Return the (X, Y) coordinate for the center point of the cell that contains the specified text.  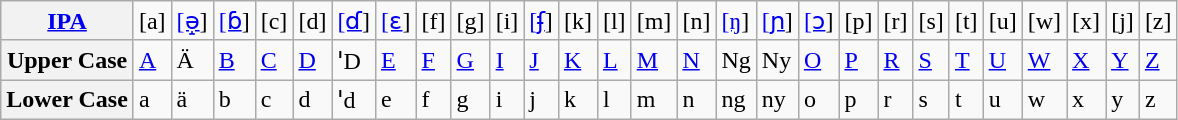
[n] (696, 21)
a (152, 100)
d (312, 100)
ꞌd (354, 100)
Upper Case (68, 60)
r (896, 100)
Z (1158, 60)
[z] (1158, 21)
g (470, 100)
IPA (68, 21)
f (434, 100)
W (1044, 60)
[ɔ] (818, 21)
w (1044, 100)
M (654, 60)
Lower Case (68, 100)
[a] (152, 21)
K (578, 60)
s (931, 100)
m (654, 100)
[i] (507, 21)
G (470, 60)
[d] (312, 21)
[u] (1002, 21)
A (152, 60)
e (396, 100)
n (696, 100)
T (966, 60)
ng (736, 100)
x (1086, 100)
Y (1123, 60)
C (274, 60)
u (1002, 100)
[g] (470, 21)
B (234, 60)
Ng (736, 60)
F (434, 60)
j (542, 100)
b (234, 100)
[j] (1123, 21)
[s] (931, 21)
[m] (654, 21)
[p] (858, 21)
ä (192, 100)
P (858, 60)
S (931, 60)
[k] (578, 21)
z (1158, 100)
[l] (614, 21)
E (396, 60)
L (614, 60)
J (542, 60)
I (507, 60)
i (507, 100)
N (696, 60)
ꞌD (354, 60)
[t] (966, 21)
o (818, 100)
[ɲ] (777, 21)
X (1086, 60)
[f] (434, 21)
[r] (896, 21)
p (858, 100)
[ɛ] (396, 21)
D (312, 60)
[ɗ] (354, 21)
[x] (1086, 21)
[ŋ] (736, 21)
R (896, 60)
[ɓ] (234, 21)
k (578, 100)
[ə̝] (192, 21)
[c] (274, 21)
t (966, 100)
Ny (777, 60)
c (274, 100)
[w] (1044, 21)
[ʄ] (542, 21)
ny (777, 100)
O (818, 60)
l (614, 100)
U (1002, 60)
y (1123, 100)
Ä (192, 60)
